Find where the given text appears and provide that cell's center as [X, Y] coordinate. 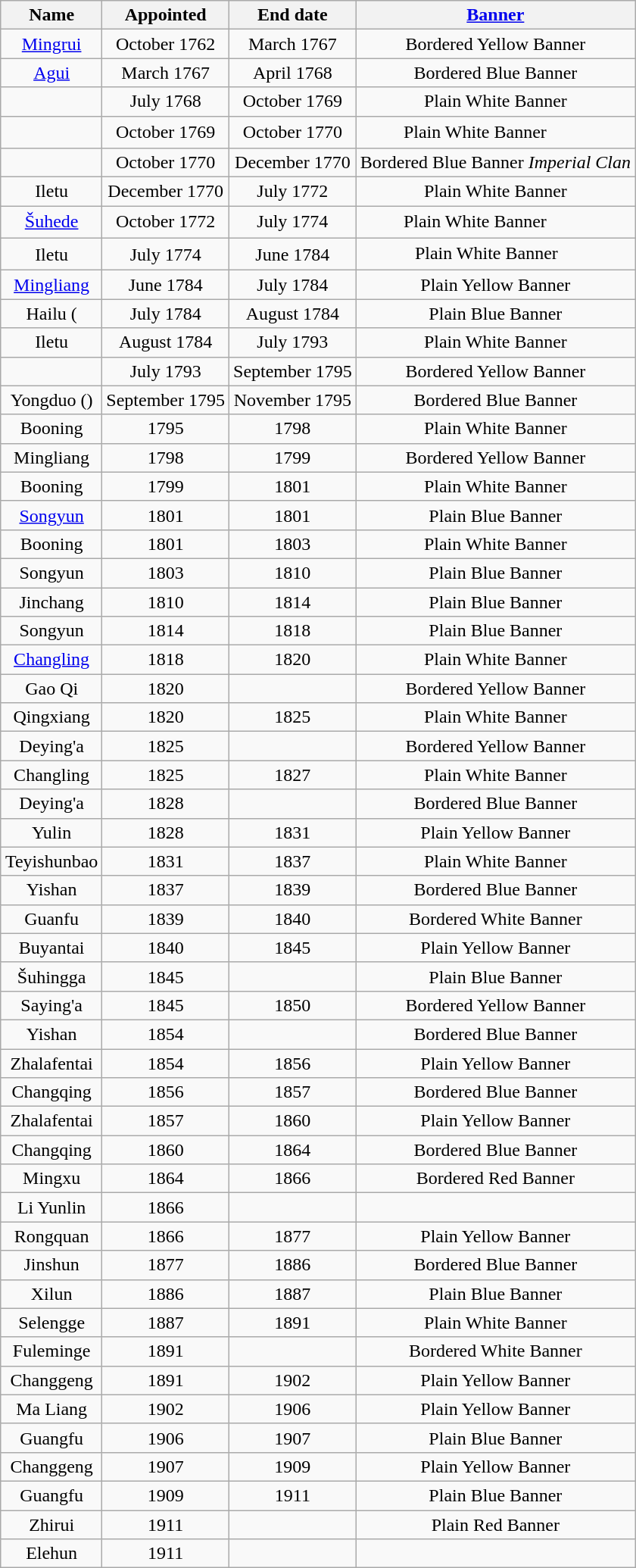
November 1795 [293, 400]
Zhirui [51, 1525]
Yongduo () [51, 400]
July 1772 [293, 192]
Li Yunlin [51, 1207]
Guanfu [51, 919]
Teyishunbao [51, 861]
Appointed [166, 15]
Yulin [51, 832]
Rongquan [51, 1236]
Agui [51, 73]
Qingxiang [51, 717]
Jinshun [51, 1265]
1850 [293, 1005]
Hailu ( [51, 314]
Ma Liang [51, 1409]
Gao Qi [51, 689]
Šuhingga [51, 976]
Fuleminge [51, 1351]
1795 [166, 429]
Bordered Red Banner [495, 1179]
Buyantai [51, 948]
Mingrui [51, 44]
Name [51, 15]
End date [293, 15]
Saying'a [51, 1005]
1827 [293, 775]
April 1768 [293, 73]
Elehun [51, 1554]
Šuhede [51, 223]
Bordered Blue Banner Imperial Clan [495, 163]
October 1762 [166, 44]
Mingxu [51, 1179]
Jinchang [51, 602]
Selengge [51, 1323]
October 1772 [166, 223]
July 1768 [166, 102]
Xilun [51, 1294]
Banner [495, 15]
Plain Red Banner [495, 1525]
